Capture the cell that displays the provided text and extract its [X, Y] central coordinate. 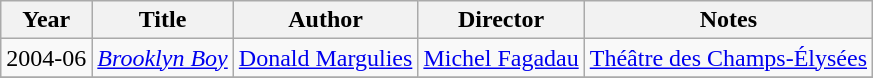
Théâtre des Champs-Élysées [728, 58]
Director [501, 20]
Author [326, 20]
Donald Margulies [326, 58]
Notes [728, 20]
2004-06 [46, 58]
Michel Fagadau [501, 58]
Year [46, 20]
Title [162, 20]
Brooklyn Boy [162, 58]
